Extract the (X, Y) coordinate from the center of the cell holding the provided text.  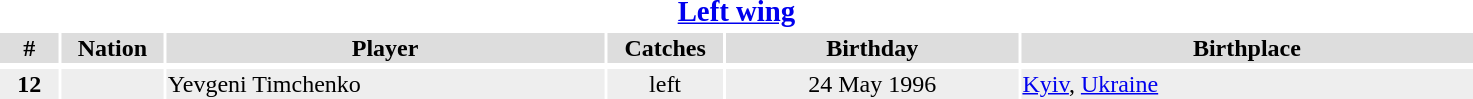
left (666, 84)
12 (29, 84)
Catches (666, 48)
Yevgeni Timchenko (384, 84)
# (29, 48)
24 May 1996 (872, 84)
Player (384, 48)
Birthday (872, 48)
Birthplace (1247, 48)
Kyiv, Ukraine (1247, 84)
Nation (112, 48)
